Determine the [X, Y] coordinate at the center of the cell enclosing the given text.  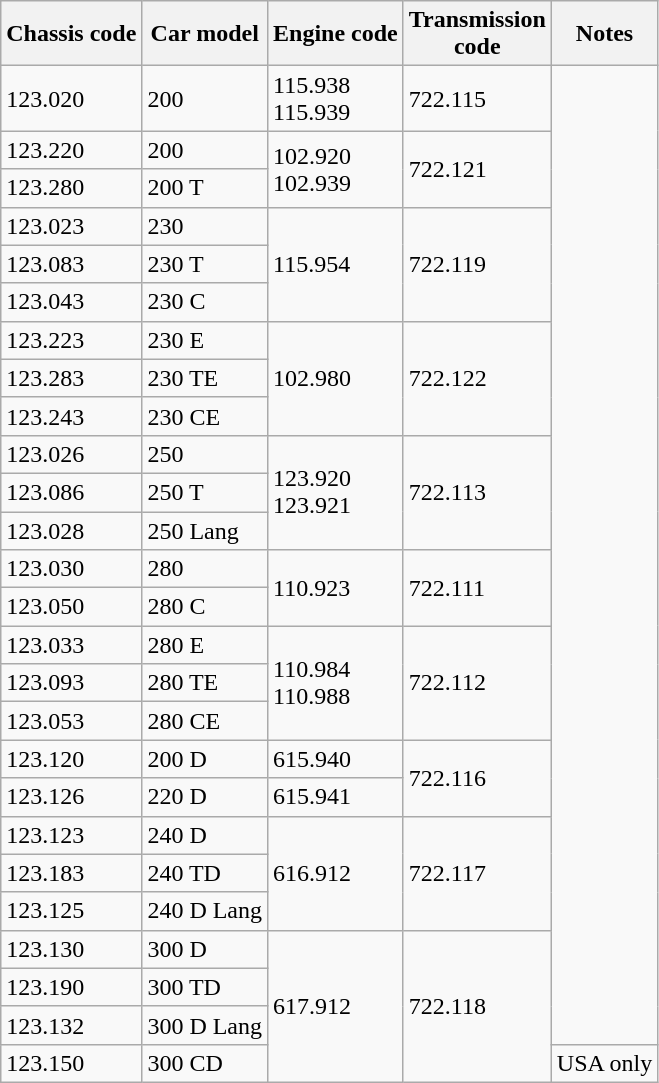
616.912 [336, 873]
USA only [604, 1063]
280 E [205, 645]
250 Lang [205, 531]
220 D [205, 797]
230 TE [205, 378]
250 T [205, 492]
280 TE [205, 683]
230 E [205, 340]
200 T [205, 188]
123.126 [72, 797]
300 CD [205, 1063]
110.923 [336, 588]
123.150 [72, 1063]
123.223 [72, 340]
Transmissioncode [477, 34]
300 TD [205, 987]
110.984110.988 [336, 683]
722.117 [477, 873]
722.115 [477, 98]
102.920102.939 [336, 169]
300 D Lang [205, 1025]
123.028 [72, 531]
230 C [205, 302]
115.954 [336, 264]
230 [205, 226]
123.086 [72, 492]
Notes [604, 34]
123.283 [72, 378]
280 C [205, 607]
123.050 [72, 607]
123.023 [72, 226]
123.190 [72, 987]
722.121 [477, 169]
722.119 [477, 264]
123.183 [72, 873]
123.033 [72, 645]
280 [205, 569]
615.940 [336, 759]
102.980 [336, 378]
123.123 [72, 835]
Chassis code [72, 34]
722.111 [477, 588]
123.132 [72, 1025]
123.920123.921 [336, 492]
123.125 [72, 911]
123.026 [72, 454]
280 CE [205, 721]
300 D [205, 949]
123.120 [72, 759]
722.118 [477, 1006]
240 D [205, 835]
123.053 [72, 721]
115.938115.939 [336, 98]
615.941 [336, 797]
123.220 [72, 150]
722.116 [477, 778]
Car model [205, 34]
123.130 [72, 949]
123.083 [72, 264]
123.093 [72, 683]
123.280 [72, 188]
123.030 [72, 569]
240 TD [205, 873]
123.020 [72, 98]
250 [205, 454]
722.112 [477, 683]
230 CE [205, 416]
200 D [205, 759]
722.113 [477, 492]
123.043 [72, 302]
Engine code [336, 34]
617.912 [336, 1006]
240 D Lang [205, 911]
123.243 [72, 416]
722.122 [477, 378]
230 T [205, 264]
